Extract the [x, y] coordinate from the center of the cell holding the provided text.  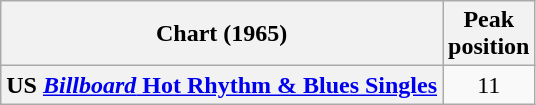
Peakposition [489, 34]
US Billboard Hot Rhythm & Blues Singles [222, 85]
Chart (1965) [222, 34]
11 [489, 85]
